Return (x, y) of the center of cell containing provided text 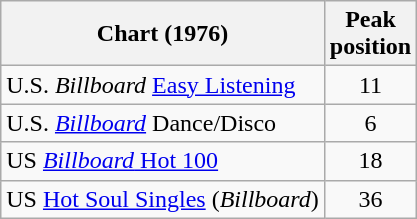
US Billboard Hot 100 (163, 161)
U.S. Billboard Easy Listening (163, 85)
Chart (1976) (163, 34)
Peakposition (370, 34)
36 (370, 199)
6 (370, 123)
U.S. Billboard Dance/Disco (163, 123)
11 (370, 85)
US Hot Soul Singles (Billboard) (163, 199)
18 (370, 161)
